Detect which cell encompasses the target text, then output its (X, Y) center coordinate. 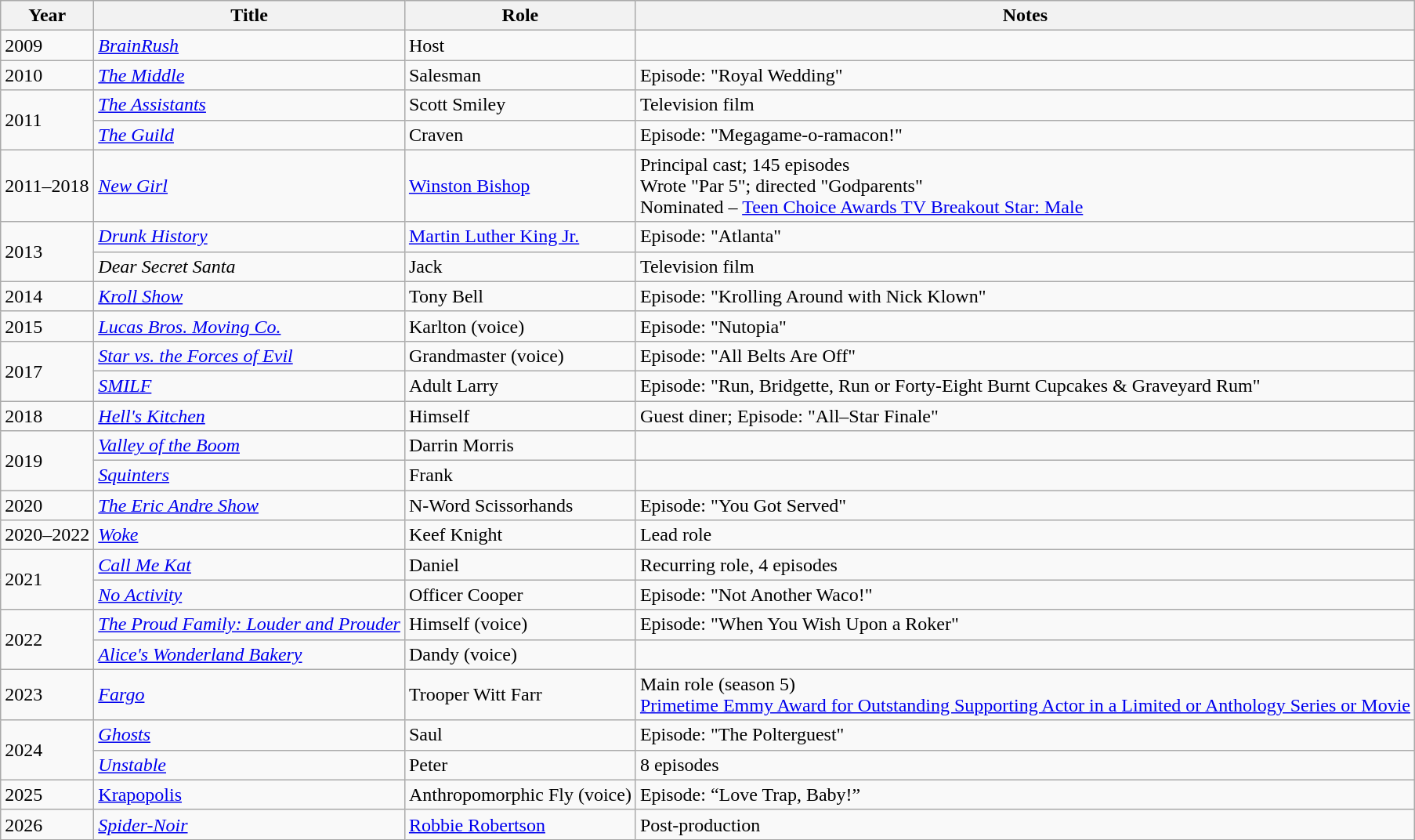
Scott Smiley (520, 105)
8 episodes (1025, 765)
Episode: "Royal Wedding" (1025, 75)
Episode: “Love Trap, Baby!” (1025, 795)
2026 (47, 824)
Himself (voice) (520, 625)
Recurring role, 4 episodes (1025, 565)
Adult Larry (520, 386)
Saul (520, 735)
Unstable (249, 765)
Winston Bishop (520, 186)
2015 (47, 326)
Host (520, 45)
Kroll Show (249, 296)
The Guild (249, 135)
Salesman (520, 75)
Episode: "Megagame-o-ramacon!" (1025, 135)
Himself (520, 416)
Woke (249, 535)
Trooper Witt Farr (520, 694)
2017 (47, 371)
2010 (47, 75)
Title (249, 16)
New Girl (249, 186)
Daniel (520, 565)
Lucas Bros. Moving Co. (249, 326)
Episode: "When You Wish Upon a Roker" (1025, 625)
Karlton (voice) (520, 326)
2023 (47, 694)
2024 (47, 750)
Jack (520, 266)
Dandy (voice) (520, 654)
Drunk History (249, 237)
The Eric Andre Show (249, 505)
2014 (47, 296)
Notes (1025, 16)
Main role (season 5) Primetime Emmy Award for Outstanding Supporting Actor in a Limited or Anthology Series or Movie (1025, 694)
Role (520, 16)
Episode: "Krolling Around with Nick Klown" (1025, 296)
Post-production (1025, 824)
The Proud Family: Louder and Prouder (249, 625)
The Assistants (249, 105)
2025 (47, 795)
Hell's Kitchen (249, 416)
2018 (47, 416)
Star vs. the Forces of Evil (249, 356)
Craven (520, 135)
Krapopolis (249, 795)
2009 (47, 45)
Episode: "Not Another Waco!" (1025, 595)
Episode: "Run, Bridgette, Run or Forty-Eight Burnt Cupcakes & Graveyard Rum" (1025, 386)
2011–2018 (47, 186)
Episode: "You Got Served" (1025, 505)
BrainRush (249, 45)
Principal cast; 145 episodesWrote "Par 5"; directed "Godparents"Nominated – Teen Choice Awards TV Breakout Star: Male (1025, 186)
Squinters (249, 476)
2020 (47, 505)
Alice's Wonderland Bakery (249, 654)
Keef Knight (520, 535)
Tony Bell (520, 296)
Grandmaster (voice) (520, 356)
Frank (520, 476)
No Activity (249, 595)
2013 (47, 252)
Episode: "Atlanta" (1025, 237)
Episode: "The Polterguest" (1025, 735)
Peter (520, 765)
Ghosts (249, 735)
2021 (47, 580)
Spider-Noir (249, 824)
Episode: "All Belts Are Off" (1025, 356)
Darrin Morris (520, 446)
Lead role (1025, 535)
Martin Luther King Jr. (520, 237)
Dear Secret Santa (249, 266)
Episode: "Nutopia" (1025, 326)
N-Word Scissorhands (520, 505)
2011 (47, 120)
Robbie Robertson (520, 824)
Valley of the Boom (249, 446)
Anthropomorphic Fly (voice) (520, 795)
2020–2022 (47, 535)
Call Me Kat (249, 565)
2019 (47, 461)
Officer Cooper (520, 595)
2022 (47, 639)
SMILF (249, 386)
The Middle (249, 75)
Fargo (249, 694)
Year (47, 16)
Guest diner; Episode: "All–Star Finale" (1025, 416)
